Return the [X, Y] coordinate for the center point of the cell that contains the specified text.  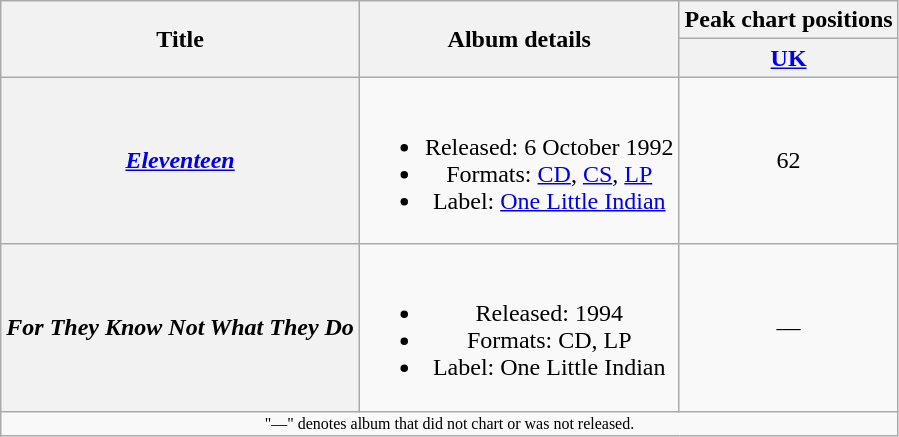
For They Know Not What They Do [180, 328]
"—" denotes album that did not chart or was not released. [450, 423]
UK [788, 58]
62 [788, 160]
— [788, 328]
Released: 1994Formats: CD, LPLabel: One Little Indian [519, 328]
Peak chart positions [788, 20]
Title [180, 39]
Released: 6 October 1992Formats: CD, CS, LPLabel: One Little Indian [519, 160]
Eleventeen [180, 160]
Album details [519, 39]
